From the cell containing the given text, extract its center point as [x, y] coordinate. 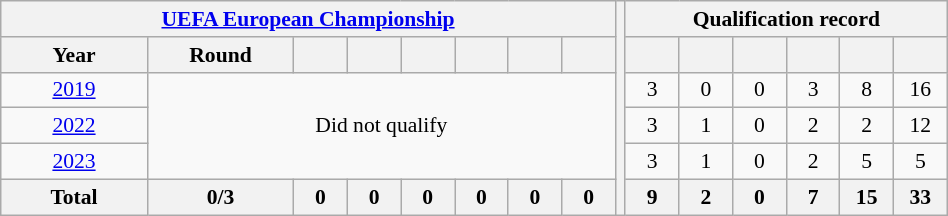
Qualification record [786, 19]
15 [867, 197]
2022 [74, 126]
Total [74, 197]
7 [813, 197]
9 [652, 197]
Round [220, 55]
2019 [74, 90]
8 [867, 90]
Year [74, 55]
2023 [74, 162]
Did not qualify [381, 126]
33 [920, 197]
UEFA European Championship [308, 19]
12 [920, 126]
0/3 [220, 197]
16 [920, 90]
